Detect which cell encompasses the target text, then output its (X, Y) center coordinate. 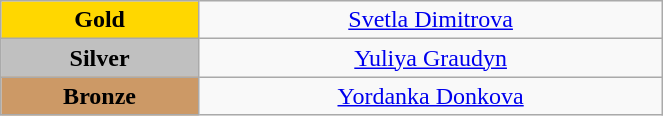
Svetla Dimitrova (430, 20)
Yordanka Donkova (430, 96)
Bronze (100, 96)
Yuliya Graudyn (430, 58)
Silver (100, 58)
Gold (100, 20)
